Capture the cell that displays the provided text and extract its (X, Y) central coordinate. 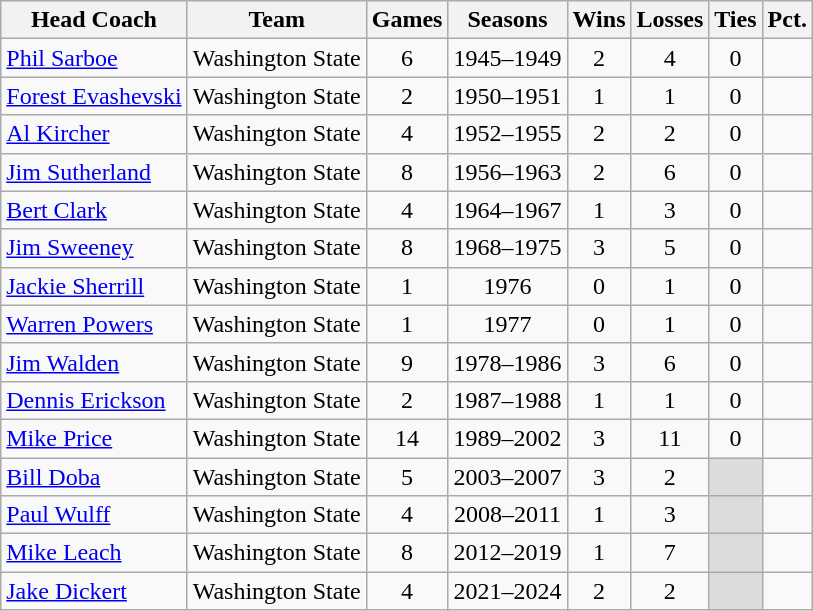
1956–1963 (508, 172)
2003–2007 (508, 477)
Jim Sweeney (94, 248)
Bert Clark (94, 210)
1968–1975 (508, 248)
Bill Doba (94, 477)
7 (670, 553)
Seasons (508, 20)
Al Kircher (94, 134)
1989–2002 (508, 438)
1978–1986 (508, 362)
Jim Walden (94, 362)
2012–2019 (508, 553)
2021–2024 (508, 591)
Jackie Sherrill (94, 286)
Team (276, 20)
1945–1949 (508, 58)
Mike Price (94, 438)
1950–1951 (508, 96)
11 (670, 438)
1952–1955 (508, 134)
Forest Evashevski (94, 96)
1987–1988 (508, 400)
1976 (508, 286)
Warren Powers (94, 324)
Jim Sutherland (94, 172)
14 (407, 438)
Dennis Erickson (94, 400)
Phil Sarboe (94, 58)
Mike Leach (94, 553)
Games (407, 20)
2008–2011 (508, 515)
9 (407, 362)
Head Coach (94, 20)
Losses (670, 20)
Paul Wulff (94, 515)
Ties (736, 20)
1977 (508, 324)
1964–1967 (508, 210)
Pct. (787, 20)
Wins (599, 20)
Jake Dickert (94, 591)
